Output the (X, Y) coordinate of the center of the cell containing the given text.  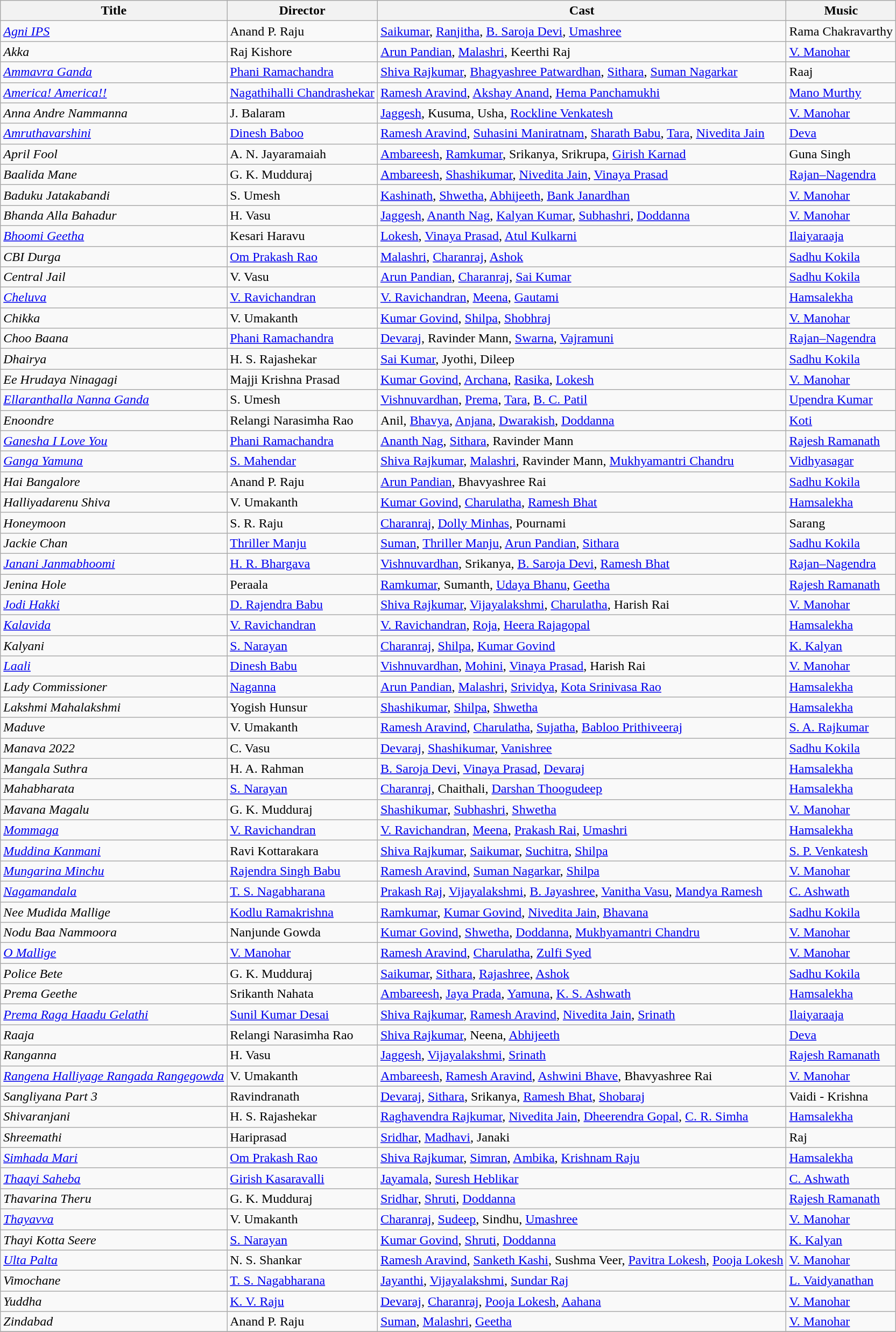
J. Balaram (302, 113)
Lokesh, Vinaya Prasad, Atul Kulkarni (582, 236)
Raaj (841, 72)
S. P. Venkatesh (841, 850)
Baalida Mane (114, 174)
Baduku Jatakabandi (114, 195)
Devaraj, Shashikumar, Vanishree (582, 748)
Agni IPS (114, 31)
Anna Andre Nammanna (114, 113)
Anil, Bhavya, Anjana, Dwarakish, Doddanna (582, 420)
Lady Commissioner (114, 687)
Bhanda Alla Bahadur (114, 215)
Raghavendra Rajkumar, Nivedita Jain, Dheerendra Gopal, C. R. Simha (582, 1117)
Koti (841, 420)
Vishnuvardhan, Prema, Tara, B. C. Patil (582, 400)
Ramesh Aravind, Charulatha, Zulfi Syed (582, 953)
Hariprasad (302, 1137)
Shiva Rajkumar, Vijayalakshmi, Charulatha, Harish Rai (582, 605)
Ramkumar, Sumanth, Udaya Bhanu, Geetha (582, 584)
Shiva Rajkumar, Malashri, Ravinder Mann, Mukhyamantri Chandru (582, 461)
Devaraj, Charanraj, Pooja Lokesh, Aahana (582, 1301)
Nanjunde Gowda (302, 933)
Charanraj, Sudeep, Sindhu, Umashree (582, 1219)
Central Jail (114, 277)
Police Bete (114, 974)
April Fool (114, 154)
Nagathihalli Chandrashekar (302, 93)
Ramesh Aravind, Suhasini Maniratnam, Sharath Babu, Tara, Nivedita Jain (582, 133)
Sangliyana Part 3 (114, 1096)
America! America!! (114, 93)
Ravindranath (302, 1096)
Suman, Malashri, Geetha (582, 1322)
Thayi Kotta Seere (114, 1239)
V. Vasu (302, 277)
CBI Durga (114, 257)
Jackie Chan (114, 543)
V. Ravichandran, Meena, Gautami (582, 298)
C. Vasu (302, 748)
Thriller Manju (302, 543)
Jenina Hole (114, 584)
Sai Kumar, Jyothi, Dileep (582, 359)
Prema Raga Haadu Gelathi (114, 1014)
Music (841, 11)
Zindabad (114, 1322)
S. A. Rajkumar (841, 728)
Suman, Thriller Manju, Arun Pandian, Sithara (582, 543)
Jaggesh, Kusuma, Usha, Rockline Venkatesh (582, 113)
Mavana Magalu (114, 809)
Jodi Hakki (114, 605)
Devaraj, Ravinder Mann, Swarna, Vajramuni (582, 339)
Kumar Govind, Shilpa, Shobhraj (582, 318)
Kashinath, Shwetha, Abhijeeth, Bank Janardhan (582, 195)
Dinesh Babu (302, 666)
Ambareesh, Shashikumar, Nivedita Jain, Vinaya Prasad (582, 174)
Arun Pandian, Charanraj, Sai Kumar (582, 277)
Sunil Kumar Desai (302, 1014)
Charanraj, Dolly Minhas, Pournami (582, 523)
Kumar Govind, Shwetha, Doddanna, Mukhyamantri Chandru (582, 933)
Ee Hrudaya Ninagagi (114, 379)
Chikka (114, 318)
Majji Krishna Prasad (302, 379)
Vishnuvardhan, Srikanya, B. Saroja Devi, Ramesh Bhat (582, 563)
Ramesh Aravind, Suman Nagarkar, Shilpa (582, 871)
Mommaga (114, 830)
Ulta Palta (114, 1260)
Shiva Rajkumar, Neena, Abhijeeth (582, 1035)
Yogish Hunsur (302, 707)
Guna Singh (841, 154)
Sridhar, Shruti, Doddanna (582, 1199)
Ranganna (114, 1055)
Honeymoon (114, 523)
Hai Bangalore (114, 482)
Kesari Haravu (302, 236)
N. S. Shankar (302, 1260)
Ambareesh, Jaya Prada, Yamuna, K. S. Ashwath (582, 994)
L. Vaidyanathan (841, 1281)
Ambareesh, Ramesh Aravind, Ashwini Bhave, Bhavyashree Rai (582, 1076)
Shashikumar, Subhashri, Shwetha (582, 809)
Ganga Yamuna (114, 461)
Ganesha I Love You (114, 441)
Dinesh Baboo (302, 133)
Ramesh Aravind, Charulatha, Sujatha, Babloo Prithiveeraj (582, 728)
Title (114, 11)
Ambareesh, Ramkumar, Srikanya, Srikrupa, Girish Karnad (582, 154)
Enoondre (114, 420)
Malashri, Charanraj, Ashok (582, 257)
Rangena Halliyage Rangada Rangegowda (114, 1076)
Kumar Govind, Archana, Rasika, Lokesh (582, 379)
Mangala Suthra (114, 769)
Jaggesh, Ananth Nag, Kalyan Kumar, Subhashri, Doddanna (582, 215)
Arun Pandian, Malashri, Keerthi Raj (582, 52)
Raj Kishore (302, 52)
H. R. Bhargava (302, 563)
Shiva Rajkumar, Ramesh Aravind, Nivedita Jain, Srinath (582, 1014)
Peraala (302, 584)
D. Rajendra Babu (302, 605)
Choo Baana (114, 339)
Ramesh Aravind, Akshay Anand, Hema Panchamukhi (582, 93)
Dhairya (114, 359)
Jayamala, Suresh Heblikar (582, 1178)
Halliyadarenu Shiva (114, 502)
H. A. Rahman (302, 769)
K. V. Raju (302, 1301)
Mano Murthy (841, 93)
Maduve (114, 728)
Jaggesh, Vijayalakshmi, Srinath (582, 1055)
Yuddha (114, 1301)
Saikumar, Ranjitha, B. Saroja Devi, Umashree (582, 31)
B. Saroja Devi, Vinaya Prasad, Devaraj (582, 769)
Upendra Kumar (841, 400)
Sarang (841, 523)
Girish Kasaravalli (302, 1178)
Devaraj, Sithara, Srikanya, Ramesh Bhat, Shobaraj (582, 1096)
Janani Janmabhoomi (114, 563)
Raaja (114, 1035)
Srikanth Nahata (302, 994)
Simhada Mari (114, 1158)
Vishnuvardhan, Mohini, Vinaya Prasad, Harish Rai (582, 666)
Shashikumar, Shilpa, Shwetha (582, 707)
O Mallige (114, 953)
Shiva Rajkumar, Saikumar, Suchitra, Shilpa (582, 850)
Ravi Kottarakara (302, 850)
Thaayi Saheba (114, 1178)
Charanraj, Shilpa, Kumar Govind (582, 646)
Cheluva (114, 298)
Nee Mudida Mallige (114, 912)
Thavarina Theru (114, 1199)
Vimochane (114, 1281)
Kumar Govind, Shruti, Doddanna (582, 1239)
A. N. Jayaramaiah (302, 154)
Jayanthi, Vijayalakshmi, Sundar Raj (582, 1281)
S. R. Raju (302, 523)
Vaidi - Krishna (841, 1096)
Rajendra Singh Babu (302, 871)
S. Mahendar (302, 461)
Bhoomi Geetha (114, 236)
Arun Pandian, Malashri, Srividya, Kota Srinivasa Rao (582, 687)
V. Ravichandran, Meena, Prakash Rai, Umashri (582, 830)
Manava 2022 (114, 748)
Shiva Rajkumar, Simran, Ambika, Krishnam Raju (582, 1158)
Cast (582, 11)
Nagamandala (114, 891)
Mungarina Minchu (114, 871)
Amruthavarshini (114, 133)
Prakash Raj, Vijayalakshmi, B. Jayashree, Vanitha Vasu, Mandya Ramesh (582, 891)
Kalavida (114, 625)
V. Ravichandran, Roja, Heera Rajagopal (582, 625)
Charanraj, Chaithali, Darshan Thoogudeep (582, 789)
Raj (841, 1137)
Ammavra Ganda (114, 72)
Lakshmi Mahalakshmi (114, 707)
Akka (114, 52)
Kumar Govind, Charulatha, Ramesh Bhat (582, 502)
Shreemathi (114, 1137)
Mahabharata (114, 789)
Saikumar, Sithara, Rajashree, Ashok (582, 974)
Nodu Baa Nammoora (114, 933)
Muddina Kanmani (114, 850)
Shivaranjani (114, 1117)
Kalyani (114, 646)
Sridhar, Madhavi, Janaki (582, 1137)
Rama Chakravarthy (841, 31)
Thayavva (114, 1219)
Kodlu Ramakrishna (302, 912)
Laali (114, 666)
Ramesh Aravind, Sanketh Kashi, Sushma Veer, Pavitra Lokesh, Pooja Lokesh (582, 1260)
Naganna (302, 687)
Director (302, 11)
Prema Geethe (114, 994)
Shiva Rajkumar, Bhagyashree Patwardhan, Sithara, Suman Nagarkar (582, 72)
Vidhyasagar (841, 461)
Ramkumar, Kumar Govind, Nivedita Jain, Bhavana (582, 912)
Ellaranthalla Nanna Ganda (114, 400)
Ananth Nag, Sithara, Ravinder Mann (582, 441)
Arun Pandian, Bhavyashree Rai (582, 482)
